Search for the cell housing the specified text and yield its [x, y] center coordinate. 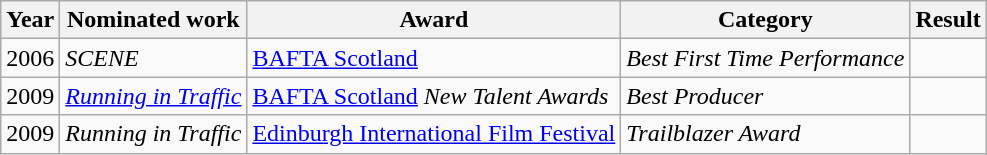
BAFTA Scotland New Talent Awards [434, 96]
Result [948, 20]
Nominated work [154, 20]
Award [434, 20]
Trailblazer Award [766, 134]
Category [766, 20]
BAFTA Scotland [434, 58]
2006 [30, 58]
Year [30, 20]
Edinburgh International Film Festival [434, 134]
SCENE [154, 58]
Best First Time Performance [766, 58]
Best Producer [766, 96]
